Detect which cell encompasses the target text, then output its (x, y) center coordinate. 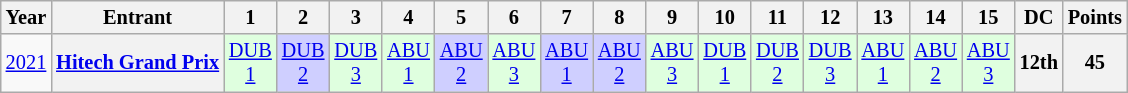
45 (1095, 63)
7 (566, 17)
DC (1039, 17)
8 (620, 17)
2 (304, 17)
3 (356, 17)
14 (936, 17)
15 (988, 17)
1 (250, 17)
Points (1095, 17)
13 (882, 17)
Hitech Grand Prix (138, 63)
Year (26, 17)
6 (514, 17)
4 (408, 17)
10 (724, 17)
2021 (26, 63)
9 (672, 17)
5 (462, 17)
12th (1039, 63)
12 (830, 17)
11 (778, 17)
Entrant (138, 17)
